Locate the cell with the specified text and output its (x, y) center coordinate. 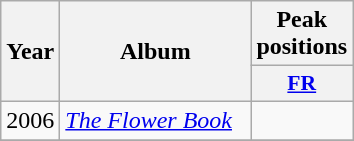
The Flower Book (156, 120)
Year (30, 52)
Peak positions (302, 34)
FR (302, 84)
2006 (30, 120)
Album (156, 52)
